Output the [x, y] coordinate of the center of the cell containing the given text.  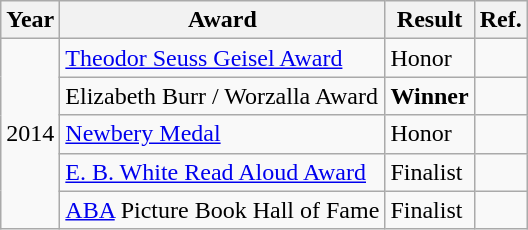
E. B. White Read Aloud Award [222, 172]
Winner [430, 96]
Newbery Medal [222, 134]
2014 [30, 134]
Year [30, 20]
Elizabeth Burr / Worzalla Award [222, 96]
ABA Picture Book Hall of Fame [222, 210]
Result [430, 20]
Theodor Seuss Geisel Award [222, 58]
Ref. [500, 20]
Award [222, 20]
